Output the [x, y] coordinate of the center of the cell containing the given text.  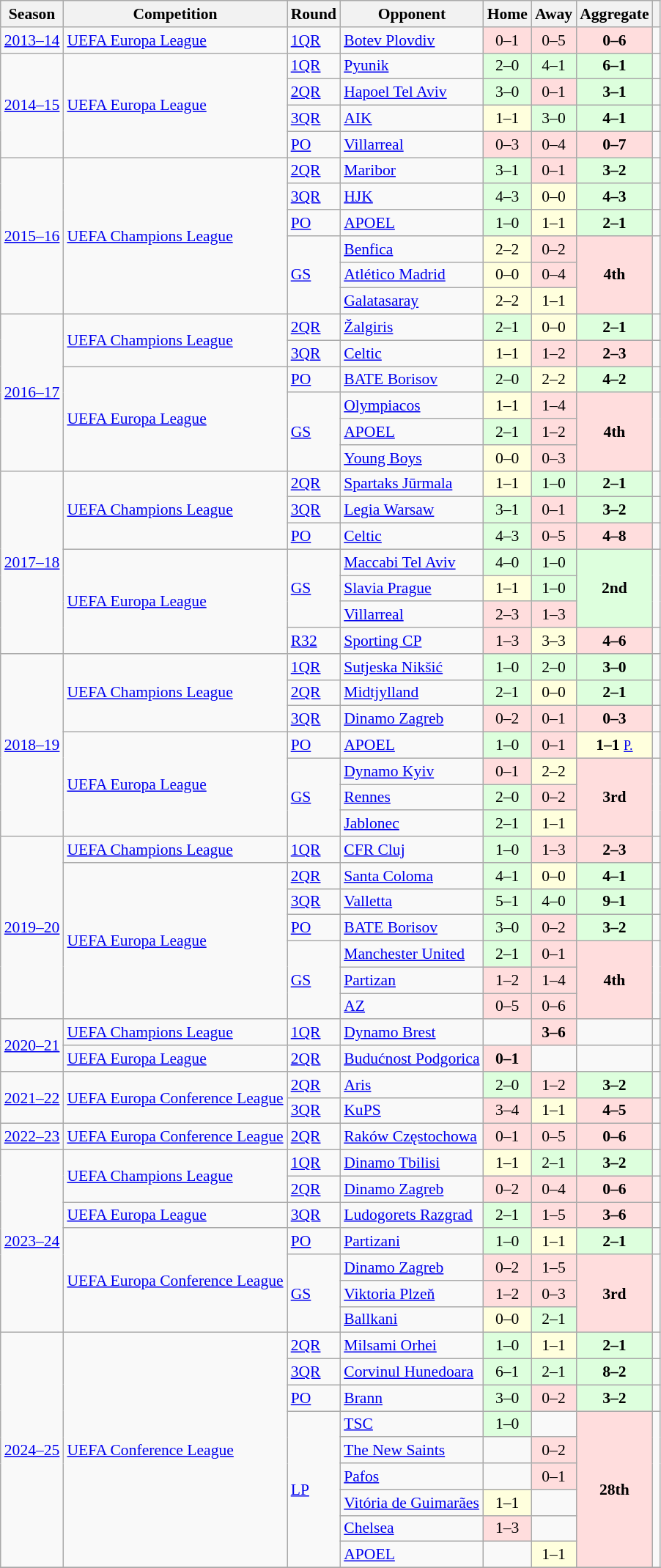
Home [507, 14]
Botev Plovdiv [412, 40]
Santa Coloma [412, 876]
2017–18 [32, 562]
Rennes [412, 798]
Raków Częstochowa [412, 1137]
KuPS [412, 1111]
Budućnost Podgorica [412, 1059]
AIK [412, 119]
28th [614, 1490]
Dinamo Tbilisi [412, 1163]
Valletta [412, 902]
AZ [412, 1006]
1–1 P. [614, 746]
Dynamo Kyiv [412, 771]
Atlético Madrid [412, 275]
3–3 [554, 641]
0–7 [614, 144]
Aggregate [614, 14]
Away [554, 14]
Slavia Prague [412, 589]
2024–25 [32, 1450]
Maribor [412, 171]
9–1 [614, 902]
Brann [412, 1398]
2019–20 [32, 928]
2016–17 [32, 393]
2022–23 [32, 1137]
3–4 [507, 1111]
Dynamo Brest [412, 1033]
Viktoria Plzeň [412, 1294]
Competition [174, 14]
CFR Cluj [412, 850]
Galatasaray [412, 301]
2021–22 [32, 1098]
4–5 [614, 1111]
Partizan [412, 980]
Olympiacos [412, 406]
Sporting CP [412, 641]
Aris [412, 1085]
Ballkani [412, 1319]
Sutjeska Nikšić [412, 667]
Legia Warsaw [412, 510]
2015–16 [32, 236]
4–8 [614, 537]
Vitória de Guimarães [412, 1503]
2018–19 [32, 745]
Opponent [412, 14]
5–1 [507, 902]
TSC [412, 1424]
2023–24 [32, 1242]
2020–21 [32, 1045]
LP [314, 1490]
UEFA Conference League [174, 1450]
Milsami Orhei [412, 1346]
8–2 [614, 1372]
R32 [314, 641]
Hapoel Tel Aviv [412, 92]
Spartaks Jūrmala [412, 484]
2013–14 [32, 40]
Manchester United [412, 954]
Partizani [412, 1242]
Jablonec [412, 824]
Season [32, 14]
Midtjylland [412, 693]
HJK [412, 197]
Pyunik [412, 66]
Corvinul Hunedoara [412, 1372]
The New Saints [412, 1451]
Young Boys [412, 458]
Round [314, 14]
Chelsea [412, 1528]
4–2 [614, 380]
Ludogorets Razgrad [412, 1215]
Benfica [412, 249]
2014–15 [32, 105]
Maccabi Tel Aviv [412, 562]
Pafos [412, 1476]
Žalgiris [412, 328]
2nd [614, 588]
4–6 [614, 641]
